Provide the (x, y) coordinate of the cell's center where the given text is located.  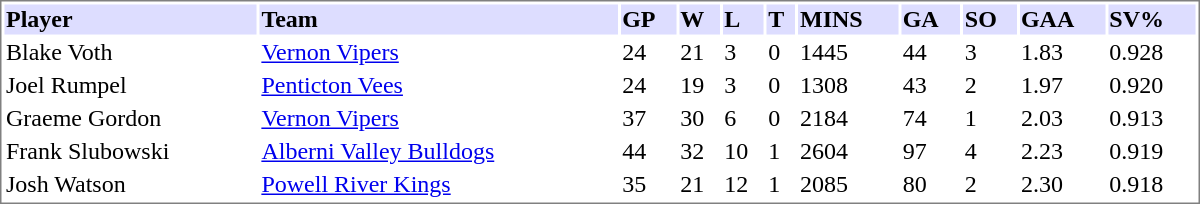
1.97 (1062, 85)
12 (744, 185)
T (782, 19)
0.920 (1152, 85)
97 (930, 151)
74 (930, 119)
10 (744, 151)
GAA (1062, 19)
1308 (849, 85)
Frank Slubowski (130, 151)
0.913 (1152, 119)
Player (130, 19)
Josh Watson (130, 185)
0.918 (1152, 185)
2604 (849, 151)
19 (700, 85)
MINS (849, 19)
30 (700, 119)
6 (744, 119)
80 (930, 185)
Powell River Kings (439, 185)
1445 (849, 53)
Graeme Gordon (130, 119)
0.919 (1152, 151)
GA (930, 19)
Team (439, 19)
2184 (849, 119)
W (700, 19)
32 (700, 151)
SV% (1152, 19)
4 (990, 151)
43 (930, 85)
Blake Voth (130, 53)
SO (990, 19)
2.03 (1062, 119)
2.23 (1062, 151)
GP (648, 19)
0.928 (1152, 53)
Penticton Vees (439, 85)
1.83 (1062, 53)
L (744, 19)
Alberni Valley Bulldogs (439, 151)
35 (648, 185)
37 (648, 119)
2.30 (1062, 185)
2085 (849, 185)
Joel Rumpel (130, 85)
